Identify which cell holds the provided text, then report its [X, Y] central coordinate. 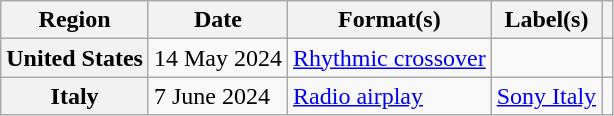
Sony Italy [546, 96]
7 June 2024 [218, 96]
14 May 2024 [218, 58]
Date [218, 20]
Label(s) [546, 20]
Italy [75, 96]
Radio airplay [390, 96]
Rhythmic crossover [390, 58]
United States [75, 58]
Format(s) [390, 20]
Region [75, 20]
